Identify which cell holds the provided text, then report its (x, y) central coordinate. 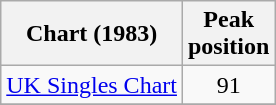
UK Singles Chart (92, 85)
Peakposition (228, 34)
91 (228, 85)
Chart (1983) (92, 34)
